Identify which cell holds the provided text, then report its [x, y] central coordinate. 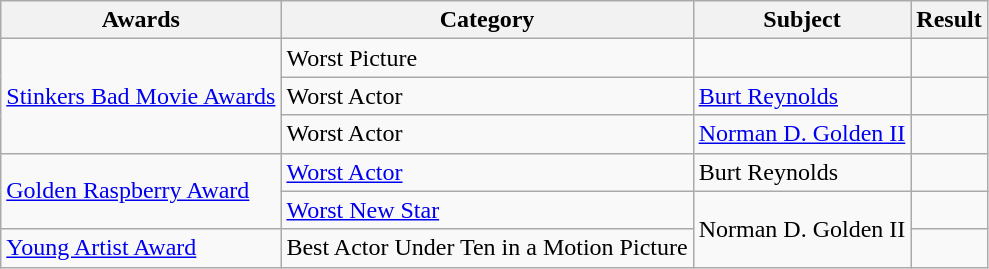
Young Artist Award [141, 248]
Best Actor Under Ten in a Motion Picture [487, 248]
Awards [141, 20]
Subject [802, 20]
Result [949, 20]
Stinkers Bad Movie Awards [141, 96]
Worst New Star [487, 210]
Worst Picture [487, 58]
Golden Raspberry Award [141, 191]
Category [487, 20]
